Identify which cell holds the provided text, then report its [x, y] central coordinate. 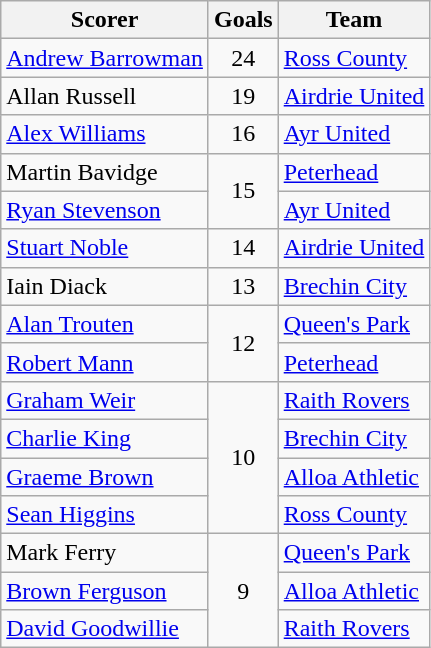
10 [243, 457]
Alex Williams [105, 134]
9 [243, 591]
Graeme Brown [105, 477]
12 [243, 343]
Allan Russell [105, 96]
Team [354, 20]
Mark Ferry [105, 553]
Sean Higgins [105, 515]
Robert Mann [105, 362]
Charlie King [105, 438]
Brown Ferguson [105, 591]
Martin Bavidge [105, 172]
David Goodwillie [105, 629]
Stuart Noble [105, 248]
Scorer [105, 20]
19 [243, 96]
Ryan Stevenson [105, 210]
Graham Weir [105, 400]
Goals [243, 20]
Andrew Barrowman [105, 58]
15 [243, 191]
14 [243, 248]
13 [243, 286]
Alan Trouten [105, 324]
16 [243, 134]
Iain Diack [105, 286]
24 [243, 58]
